Extract the (x, y) coordinate from the center of the cell holding the provided text.  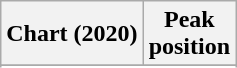
Peakposition (189, 34)
Chart (2020) (72, 34)
